Provide the [x, y] coordinate of the cell's center where the given text is located.  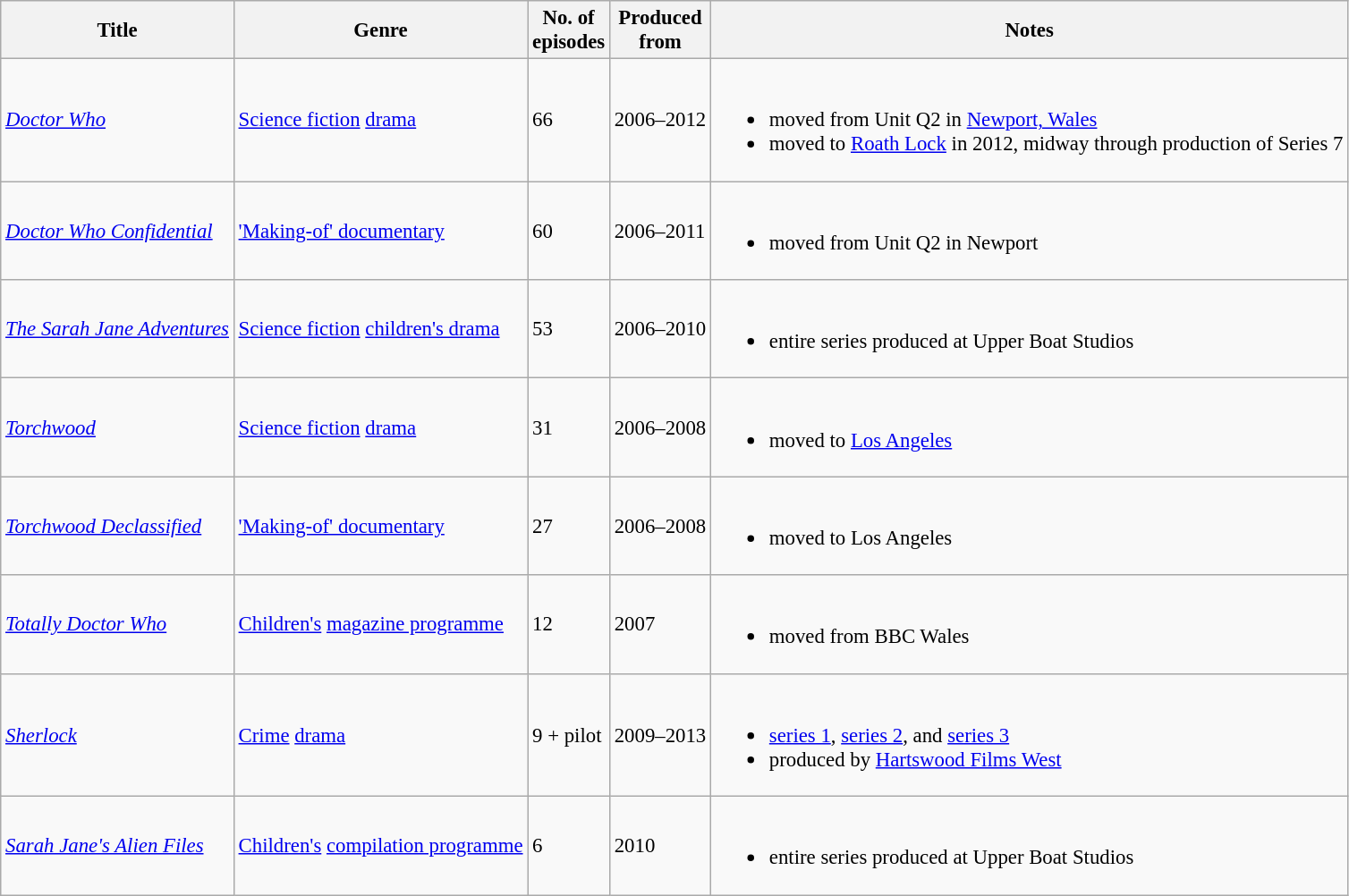
moved from Unit Q2 in Newport, Walesmoved to Roath Lock in 2012, midway through production of Series 7 [1030, 120]
Children's compilation programme [381, 846]
Torchwood [118, 427]
moved from BBC Wales [1030, 624]
Torchwood Declassified [118, 526]
Notes [1030, 30]
Children's magazine programme [381, 624]
Sherlock [118, 735]
series 1, series 2, and series 3produced by Hartswood Films West [1030, 735]
moved from Unit Q2 in Newport [1030, 231]
2010 [660, 846]
31 [569, 427]
Doctor Who Confidential [118, 231]
2006–2012 [660, 120]
2006–2011 [660, 231]
53 [569, 329]
Crime drama [381, 735]
60 [569, 231]
Producedfrom [660, 30]
The Sarah Jane Adventures [118, 329]
12 [569, 624]
6 [569, 846]
Title [118, 30]
Sarah Jane's Alien Files [118, 846]
9 + pilot [569, 735]
2007 [660, 624]
2006–2010 [660, 329]
Totally Doctor Who [118, 624]
Science fiction children's drama [381, 329]
27 [569, 526]
66 [569, 120]
Doctor Who [118, 120]
Genre [381, 30]
No. ofepisodes [569, 30]
2009–2013 [660, 735]
